Scan for the cell matching the given text and deliver its (x, y) coordinate at center. 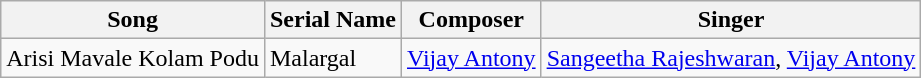
Serial Name (332, 20)
Sangeetha Rajeshwaran, Vijay Antony (731, 58)
Song (133, 20)
Vijay Antony (471, 58)
Arisi Mavale Kolam Podu (133, 58)
Composer (471, 20)
Malargal (332, 58)
Singer (731, 20)
